Locate the cell with the specified text and output its [x, y] center coordinate. 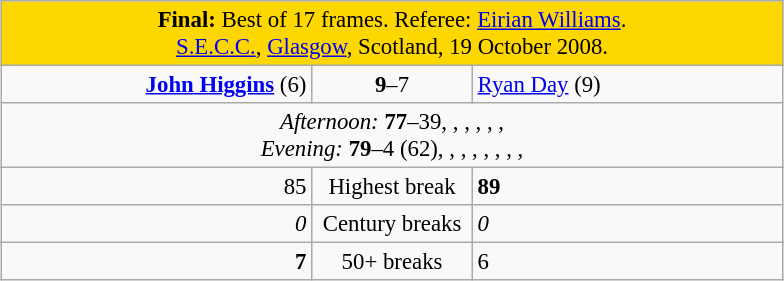
Afternoon: 77–39, , , , , , Evening: 79–4 (62), , , , , , , , [392, 136]
Ryan Day (9) [628, 85]
7 [156, 262]
6 [628, 262]
9–7 [392, 85]
Highest break [392, 187]
85 [156, 187]
Century breaks [392, 224]
89 [628, 187]
Final: Best of 17 frames. Referee: Eirian Williams.S.E.C.C., Glasgow, Scotland, 19 October 2008. [392, 34]
John Higgins (6) [156, 85]
50+ breaks [392, 262]
